Return the [x, y] coordinate for the center point of the cell that contains the specified text.  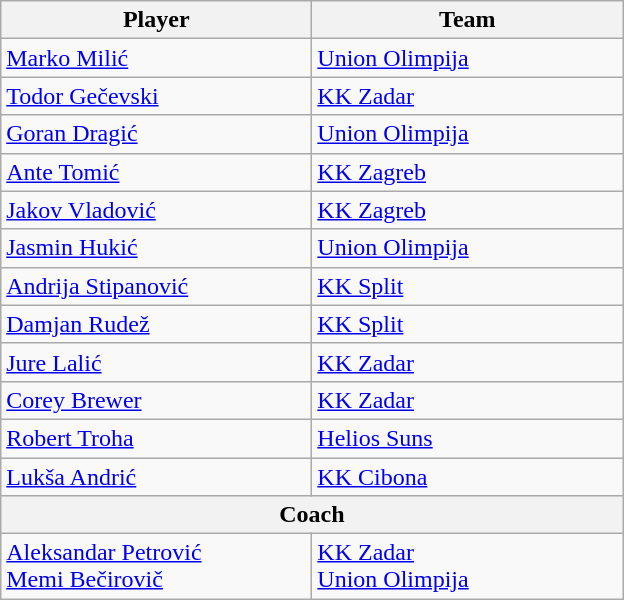
Jasmin Hukić [156, 248]
Coach [312, 515]
Goran Dragić [156, 134]
Ante Tomić [156, 172]
Team [468, 20]
KK Zadar Union Olimpija [468, 566]
KK Cibona [468, 477]
Robert Troha [156, 438]
Aleksandar Petrović Memi Bečirovič [156, 566]
Marko Milić [156, 58]
Lukša Andrić [156, 477]
Damjan Rudež [156, 324]
Andrija Stipanović [156, 286]
Jure Lalić [156, 362]
Todor Gečevski [156, 96]
Helios Suns [468, 438]
Corey Brewer [156, 400]
Player [156, 20]
Jakov Vladović [156, 210]
